Find where the given text appears and provide that cell's center as [X, Y] coordinate. 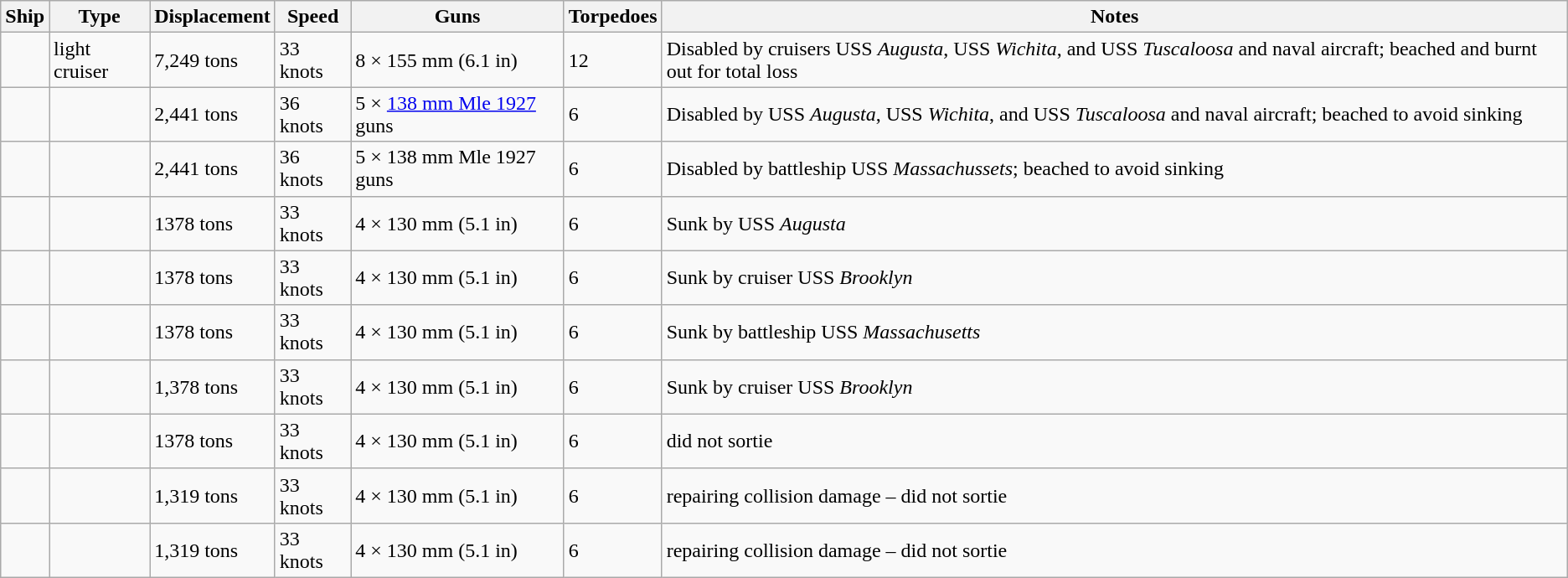
Sunk by USS Augusta [1114, 223]
Type [100, 17]
Disabled by cruisers USS Augusta, USS Wichita, and USS Tuscaloosa and naval aircraft; beached and burnt out for total loss [1114, 60]
Notes [1114, 17]
Sunk by battleship USS Massachusetts [1114, 332]
did not sortie [1114, 441]
light cruiser [100, 60]
Speed [312, 17]
Ship [25, 17]
8 × 155 mm (6.1 in) [457, 60]
Disabled by USS Augusta, USS Wichita, and USS Tuscaloosa and naval aircraft; beached to avoid sinking [1114, 114]
1,378 tons [213, 387]
Torpedoes [613, 17]
7,249 tons [213, 60]
Guns [457, 17]
Disabled by battleship USS Massachussets; beached to avoid sinking [1114, 169]
Displacement [213, 17]
12 [613, 60]
